Scan for the cell matching the given text and deliver its [X, Y] coordinate at center. 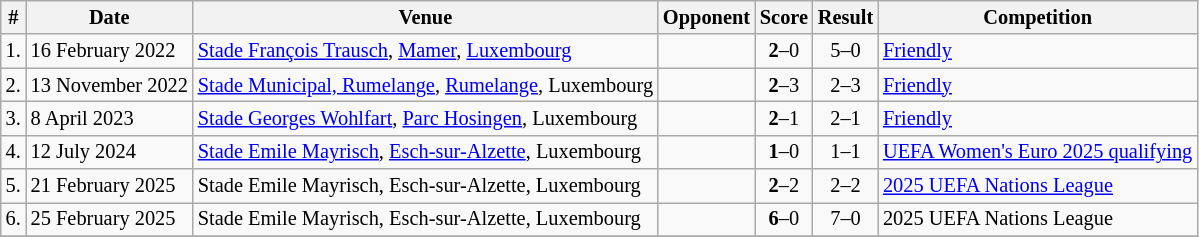
2–0 [784, 51]
12 July 2024 [110, 152]
# [14, 17]
8 April 2023 [110, 118]
6. [14, 219]
1. [14, 51]
Competition [1038, 17]
Date [110, 17]
13 November 2022 [110, 85]
5–0 [846, 51]
3. [14, 118]
4. [14, 152]
16 February 2022 [110, 51]
Result [846, 17]
Stade François Trausch, Mamer, Luxembourg [426, 51]
Opponent [706, 17]
1–1 [846, 152]
Venue [426, 17]
Score [784, 17]
21 February 2025 [110, 186]
6–0 [784, 219]
7–0 [846, 219]
Stade Georges Wohlfart, Parc Hosingen, Luxembourg [426, 118]
2. [14, 85]
25 February 2025 [110, 219]
1–0 [784, 152]
UEFA Women's Euro 2025 qualifying [1038, 152]
5. [14, 186]
Stade Municipal, Rumelange, Rumelange, Luxembourg [426, 85]
